From the cell containing the given text, extract its center point as [X, Y] coordinate. 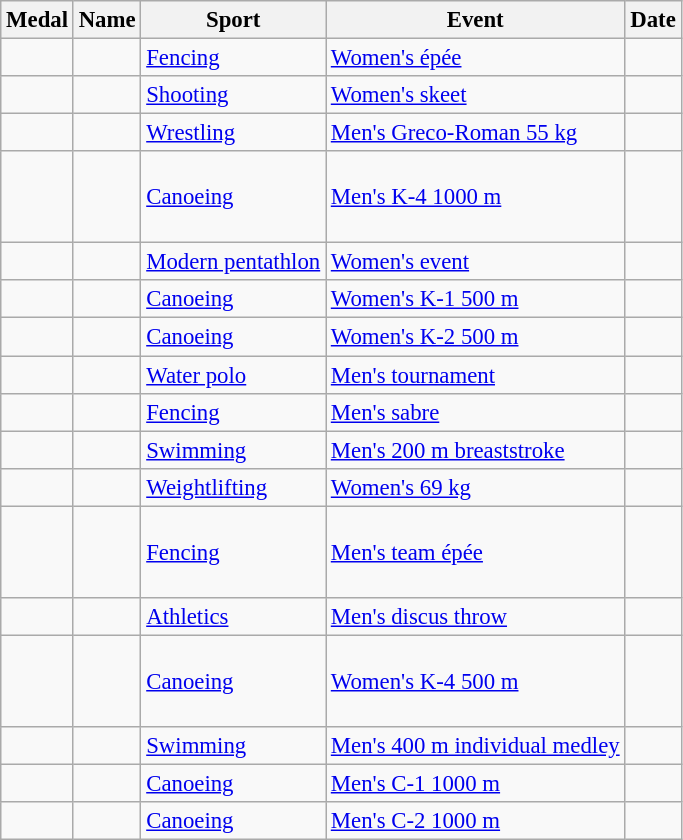
Men's 200 m breaststroke [476, 450]
Women's event [476, 262]
Men's C-2 1000 m [476, 821]
Men's K-4 1000 m [476, 197]
Men's C-1 1000 m [476, 783]
Wrestling [234, 133]
Men's 400 m individual medley [476, 746]
Women's K-4 500 m [476, 681]
Shooting [234, 95]
Weightlifting [234, 487]
Event [476, 20]
Women's K-1 500 m [476, 299]
Women's épée [476, 58]
Athletics [234, 617]
Men's discus throw [476, 617]
Women's K-2 500 m [476, 337]
Men's tournament [476, 375]
Men's Greco-Roman 55 kg [476, 133]
Men's team épée [476, 552]
Medal [38, 20]
Women's 69 kg [476, 487]
Date [653, 20]
Name [107, 20]
Sport [234, 20]
Water polo [234, 375]
Modern pentathlon [234, 262]
Women's skeet [476, 95]
Men's sabre [476, 412]
